Output the (x, y) coordinate of the center of the cell containing the given text.  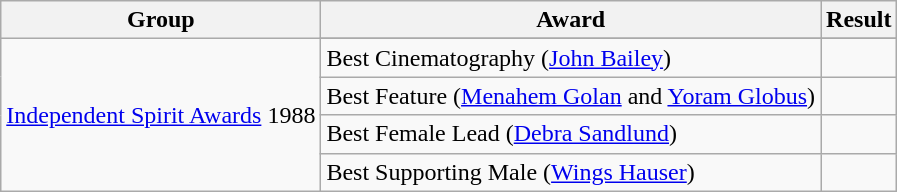
Award (571, 20)
Best Female Lead (Debra Sandlund) (571, 134)
Group (161, 20)
Independent Spirit Awards 1988 (161, 115)
Best Cinematography (John Bailey) (571, 58)
Best Feature (Menahem Golan and Yoram Globus) (571, 96)
Result (859, 20)
Best Supporting Male (Wings Hauser) (571, 172)
